Return the [X, Y] coordinate for the center point of the cell that contains the specified text.  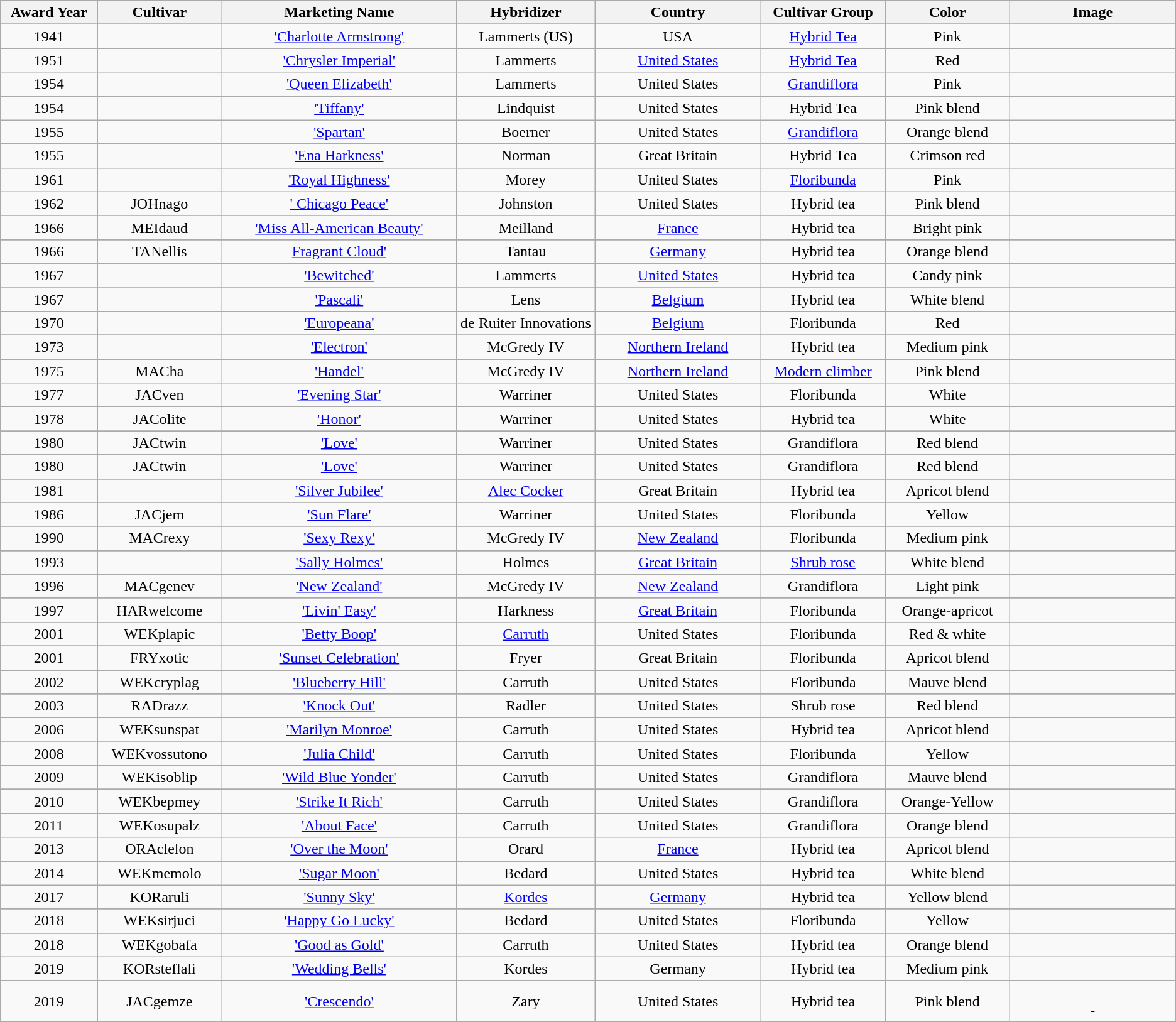
'Sugar Moon' [339, 873]
'Ena Harkness' [339, 156]
'Spartan' [339, 132]
'Queen Elizabeth' [339, 84]
1973 [49, 347]
'Silver Jubilee' [339, 491]
TANellis [160, 251]
Country [678, 13]
'Sunny Sky' [339, 897]
'Miss All-American Beauty' [339, 227]
USA [678, 36]
Cultivar Group [823, 13]
JACgemze [160, 1001]
'Sally Holmes' [339, 562]
1986 [49, 514]
JOHnago [160, 204]
1941 [49, 36]
'Sunset Celebration' [339, 658]
1975 [49, 371]
Boerner [526, 132]
1990 [49, 538]
'Crescendo' [339, 1001]
Award Year [49, 13]
'Electron' [339, 347]
'Happy Go Lucky' [339, 921]
Lammerts (US) [526, 36]
'Wild Blue Yonder' [339, 778]
Orange-Yellow [947, 802]
Hybridizer [526, 13]
'Over the Moon' [339, 849]
Harkness [526, 610]
'Sun Flare' [339, 514]
Radler [526, 706]
'Charlotte Armstrong' [339, 36]
Candy pink [947, 275]
1951 [49, 60]
'Tiffany' [339, 108]
Crimson red [947, 156]
1961 [49, 180]
Orard [526, 849]
Light pink [947, 586]
Norman [526, 156]
Holmes [526, 562]
'Evening Star' [339, 395]
JACven [160, 395]
'Blueberry Hill' [339, 682]
'Livin' Easy' [339, 610]
Yellow blend [947, 897]
JAColite [160, 419]
2017 [49, 897]
MACha [160, 371]
2006 [49, 730]
1962 [49, 204]
'Good as Gold' [339, 945]
'Betty Boop' [339, 634]
'Marilyn Monroe' [339, 730]
2003 [49, 706]
Morey [526, 180]
Red & white [947, 634]
'Knock Out' [339, 706]
KORsteflali [160, 969]
'Pascali' [339, 300]
WEKplapic [160, 634]
'Handel' [339, 371]
1997 [49, 610]
2014 [49, 873]
WEKsunspat [160, 730]
MACgenev [160, 586]
- [1092, 1001]
Tantau [526, 251]
de Ruiter Innovations [526, 323]
Meilland [526, 227]
Zary [526, 1001]
FRYxotic [160, 658]
Fryer [526, 658]
1981 [49, 491]
RADrazz [160, 706]
Orange-apricot [947, 610]
'Wedding Bells' [339, 969]
2009 [49, 778]
Cultivar [160, 13]
2011 [49, 825]
JACjem [160, 514]
1970 [49, 323]
'About Face' [339, 825]
'Julia Child' [339, 754]
Marketing Name [339, 13]
Lindquist [526, 108]
2008 [49, 754]
'Royal Highness' [339, 180]
'New Zealand' [339, 586]
Fragrant Cloud' [339, 251]
Johnston [526, 204]
MACrexy [160, 538]
'Europeana' [339, 323]
WEKgobafa [160, 945]
1978 [49, 419]
' Chicago Peace' [339, 204]
MEIdaud [160, 227]
1977 [49, 395]
KORaruli [160, 897]
Color [947, 13]
WEKosupalz [160, 825]
2002 [49, 682]
1993 [49, 562]
WEKcryplag [160, 682]
Image [1092, 13]
'Strike It Rich' [339, 802]
WEKbepmey [160, 802]
'Sexy Rexy' [339, 538]
ORAclelon [160, 849]
Bright pink [947, 227]
Lens [526, 300]
WEKvossutono [160, 754]
'Chrysler Imperial' [339, 60]
'Honor' [339, 419]
Modern climber [823, 371]
WEKisoblip [160, 778]
WEKmemolo [160, 873]
2013 [49, 849]
HARwelcome [160, 610]
'Bewitched' [339, 275]
WEKsirjuci [160, 921]
2010 [49, 802]
1996 [49, 586]
Alec Cocker [526, 491]
